Pinpoint the cell where the given text exists, returning its [X, Y] midpoint coordinate. 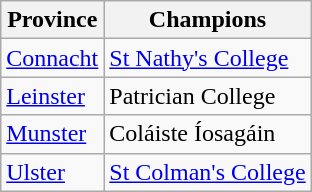
Province [52, 20]
Patrician College [208, 96]
St Nathy's College [208, 58]
Coláiste Íosagáin [208, 134]
St Colman's College [208, 172]
Champions [208, 20]
Munster [52, 134]
Connacht [52, 58]
Ulster [52, 172]
Leinster [52, 96]
